Capture the cell that displays the provided text and extract its (X, Y) central coordinate. 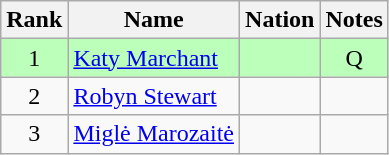
Nation (280, 20)
Q (354, 58)
Rank (34, 20)
2 (34, 96)
3 (34, 134)
Robyn Stewart (154, 96)
Katy Marchant (154, 58)
Miglė Marozaitė (154, 134)
Name (154, 20)
Notes (354, 20)
1 (34, 58)
